From the cell containing the given text, extract its center point as (x, y) coordinate. 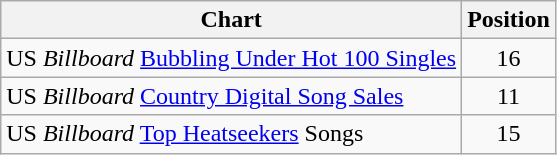
15 (509, 134)
US Billboard Bubbling Under Hot 100 Singles (232, 58)
US Billboard Top Heatseekers Songs (232, 134)
16 (509, 58)
Chart (232, 20)
Position (509, 20)
11 (509, 96)
US Billboard Country Digital Song Sales (232, 96)
